Extract the (X, Y) coordinate from the center of the cell holding the provided text.  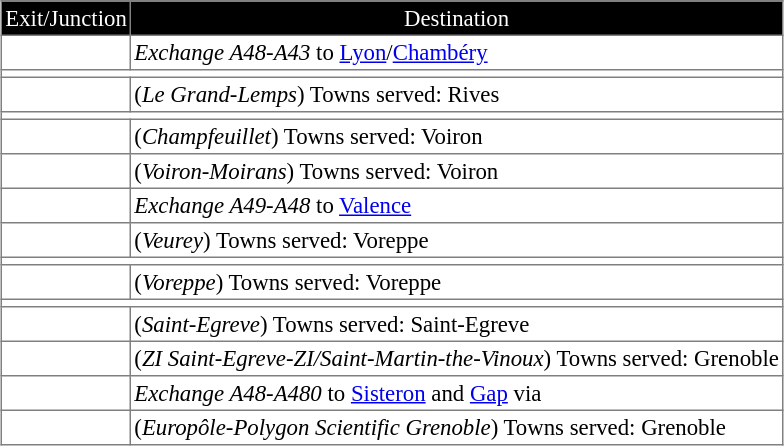
(Voiron-Moirans) Towns served: Voiron (457, 171)
Exchange A48-A43 to Lyon/Chambéry (457, 52)
(Saint-Egreve) Towns served: Saint-Egreve (457, 324)
(Voreppe) Towns served: Voreppe (457, 282)
Exchange A48-A480 to Sisteron and Gap via (457, 393)
Exchange A49-A48 to Valence (457, 205)
Exit/Junction (66, 18)
(Europôle-Polygon Scientific Grenoble) Towns served: Grenoble (457, 427)
Destination (457, 18)
(Champfeuillet) Towns served: Voiron (457, 136)
(ZI Saint-Egreve-ZI/Saint-Martin-the-Vinoux) Towns served: Grenoble (457, 358)
(Le Grand-Lemps) Towns served: Rives (457, 94)
(Veurey) Towns served: Voreppe (457, 240)
